Output the [x, y] coordinate of the center of the cell containing the given text.  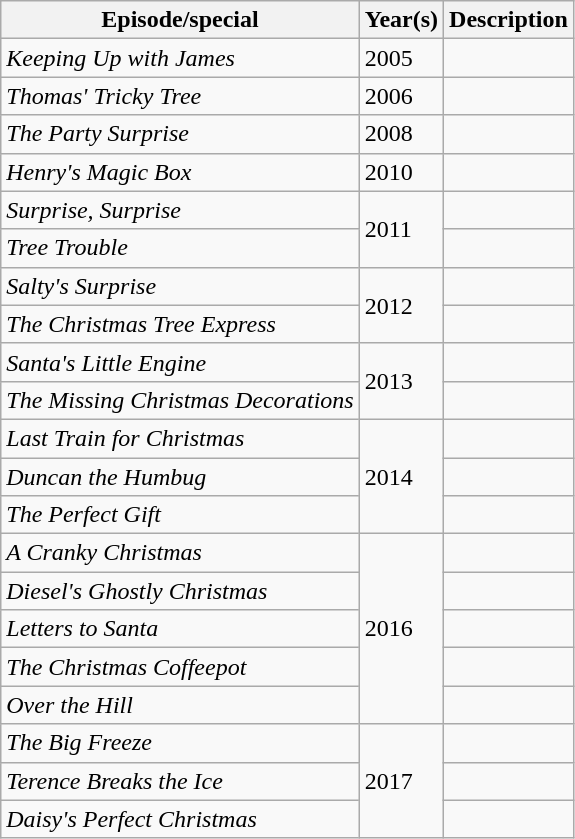
Over the Hill [180, 705]
Terence Breaks the Ice [180, 781]
Diesel's Ghostly Christmas [180, 591]
Thomas' Tricky Tree [180, 96]
Tree Trouble [180, 248]
The Christmas Tree Express [180, 324]
2017 [401, 781]
The Christmas Coffeepot [180, 667]
Year(s) [401, 20]
2010 [401, 172]
The Perfect Gift [180, 515]
Henry's Magic Box [180, 172]
Surprise, Surprise [180, 210]
Keeping Up with James [180, 58]
2006 [401, 96]
The Big Freeze [180, 743]
Santa's Little Engine [180, 362]
2012 [401, 305]
2008 [401, 134]
2011 [401, 229]
The Party Surprise [180, 134]
Duncan the Humbug [180, 477]
2016 [401, 629]
2005 [401, 58]
Daisy's Perfect Christmas [180, 819]
Last Train for Christmas [180, 438]
Description [509, 20]
Salty's Surprise [180, 286]
Letters to Santa [180, 629]
2013 [401, 381]
Episode/special [180, 20]
2014 [401, 476]
The Missing Christmas Decorations [180, 400]
A Cranky Christmas [180, 553]
